Pinpoint the cell where the given text exists, returning its (x, y) midpoint coordinate. 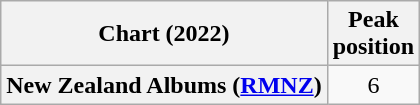
New Zealand Albums (RMNZ) (164, 85)
Peakposition (373, 34)
6 (373, 85)
Chart (2022) (164, 34)
